Output the [X, Y] coordinate of the center of the cell containing the given text.  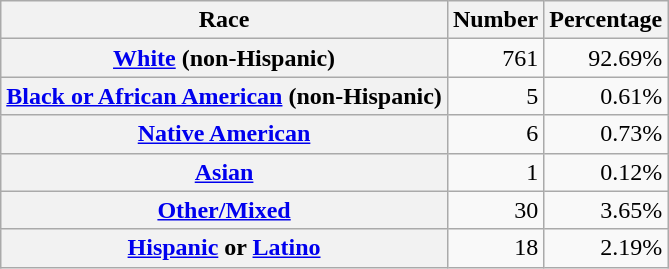
761 [495, 58]
0.73% [606, 134]
6 [495, 134]
Black or African American (non-Hispanic) [224, 96]
Race [224, 20]
30 [495, 210]
Other/Mixed [224, 210]
5 [495, 96]
Native American [224, 134]
0.61% [606, 96]
18 [495, 248]
Percentage [606, 20]
White (non-Hispanic) [224, 58]
0.12% [606, 172]
92.69% [606, 58]
2.19% [606, 248]
Hispanic or Latino [224, 248]
1 [495, 172]
Asian [224, 172]
3.65% [606, 210]
Number [495, 20]
